Determine the [x, y] coordinate at the center of the cell enclosing the given text.  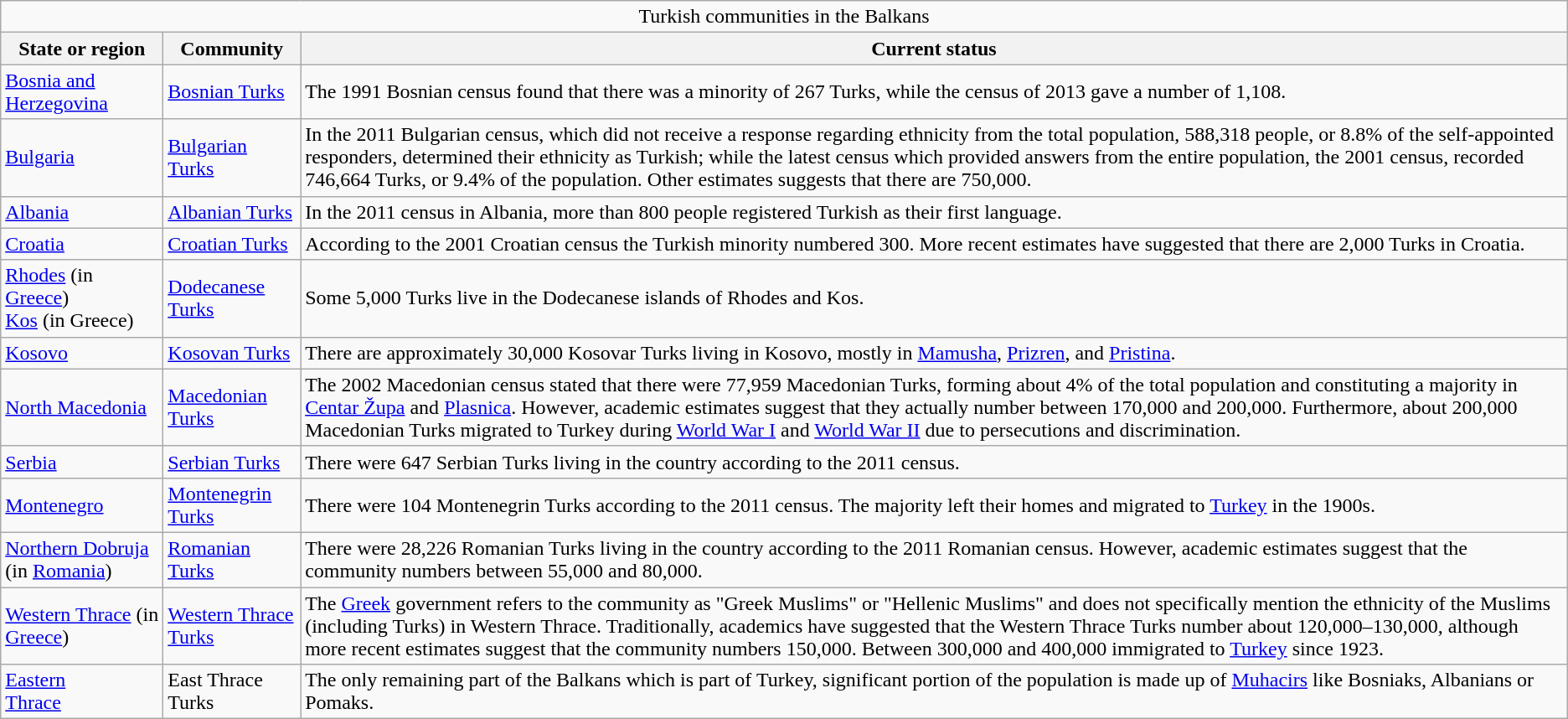
Albanian Turks [232, 212]
Macedonian Turks [232, 407]
Bosnian Turks [232, 92]
Bulgaria [82, 158]
Current status [935, 49]
Kosovan Turks [232, 353]
Kosovo [82, 353]
Romanian Turks [232, 560]
State or region [82, 49]
Croatian Turks [232, 244]
Bosnia and Herzegovina [82, 92]
Montenegrin Turks [232, 504]
Serbian Turks [232, 462]
Community [232, 49]
There are approximately 30,000 Kosovar Turks living in Kosovo, mostly in Mamusha, Prizren, and Pristina. [935, 353]
Turkish communities in the Balkans [784, 17]
Montenegro [82, 504]
Rhodes (in Greece) Kos (in Greece) [82, 298]
There were 647 Serbian Turks living in the country according to the 2011 census. [935, 462]
In the 2011 census in Albania, more than 800 people registered Turkish as their first language. [935, 212]
According to the 2001 Croatian census the Turkish minority numbered 300. More recent estimates have suggested that there are 2,000 Turks in Croatia. [935, 244]
Western Thrace (in Greece) [82, 625]
East Thrace Turks [232, 692]
North Macedonia [82, 407]
Western Thrace Turks [232, 625]
Some 5,000 Turks live in the Dodecanese islands of Rhodes and Kos. [935, 298]
Dodecanese Turks [232, 298]
The 1991 Bosnian census found that there was a minority of 267 Turks, while the census of 2013 gave a number of 1,108. [935, 92]
Croatia [82, 244]
EasternThrace [82, 692]
Serbia [82, 462]
There were 104 Montenegrin Turks according to the 2011 census. The majority left their homes and migrated to Turkey in the 1900s. [935, 504]
Northern Dobruja (in Romania) [82, 560]
Albania [82, 212]
Bulgarian Turks [232, 158]
